Identify which cell holds the provided text, then report its (x, y) central coordinate. 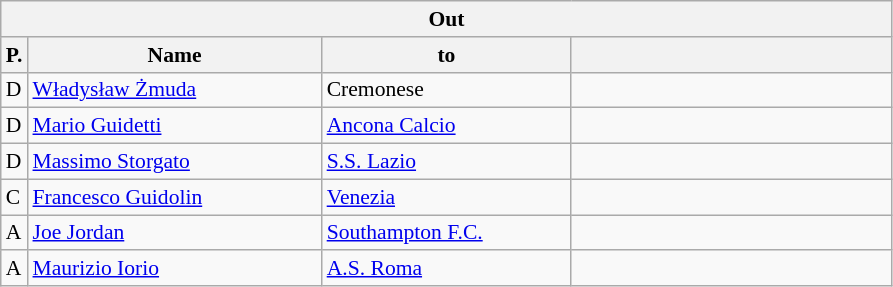
Ancona Calcio (447, 126)
Venezia (447, 197)
Southampton F.C. (447, 233)
Joe Jordan (174, 233)
Władysław Żmuda (174, 90)
Francesco Guidolin (174, 197)
Maurizio Iorio (174, 269)
Mario Guidetti (174, 126)
A.S. Roma (447, 269)
S.S. Lazio (447, 162)
to (447, 55)
C (14, 197)
Massimo Storgato (174, 162)
Out (446, 19)
Cremonese (447, 90)
P. (14, 55)
Name (174, 55)
